Capture the cell that displays the provided text and extract its (X, Y) central coordinate. 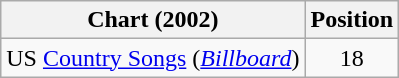
18 (352, 58)
US Country Songs (Billboard) (153, 58)
Position (352, 20)
Chart (2002) (153, 20)
